Return (X, Y) of the center of cell containing provided text 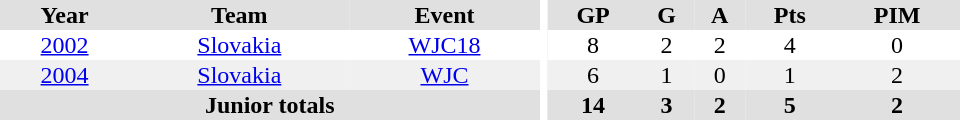
5 (790, 105)
A (720, 15)
Team (239, 15)
2002 (64, 45)
Pts (790, 15)
4 (790, 45)
WJC (445, 75)
WJC18 (445, 45)
Year (64, 15)
6 (593, 75)
8 (593, 45)
3 (666, 105)
Event (445, 15)
GP (593, 15)
PIM (897, 15)
G (666, 15)
Junior totals (270, 105)
2004 (64, 75)
14 (593, 105)
